Provide the [X, Y] coordinate of the cell's center where the given text is located.  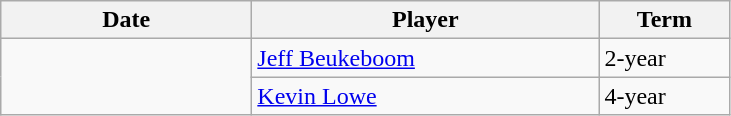
Jeff Beukeboom [426, 58]
Player [426, 20]
Kevin Lowe [426, 96]
Term [664, 20]
Date [126, 20]
2-year [664, 58]
4-year [664, 96]
